From the cell containing the given text, extract its center point as [x, y] coordinate. 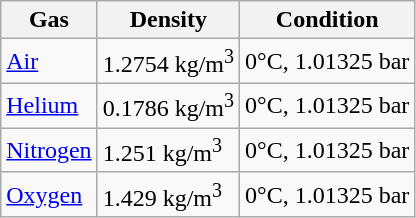
Oxygen [49, 194]
Density [168, 20]
Condition [328, 20]
Gas [49, 20]
Air [49, 62]
1.429 kg/m3 [168, 194]
Nitrogen [49, 150]
0.1786 kg/m3 [168, 106]
1.251 kg/m3 [168, 150]
Helium [49, 106]
1.2754 kg/m3 [168, 62]
